Pinpoint the cell where the given text exists, returning its (X, Y) midpoint coordinate. 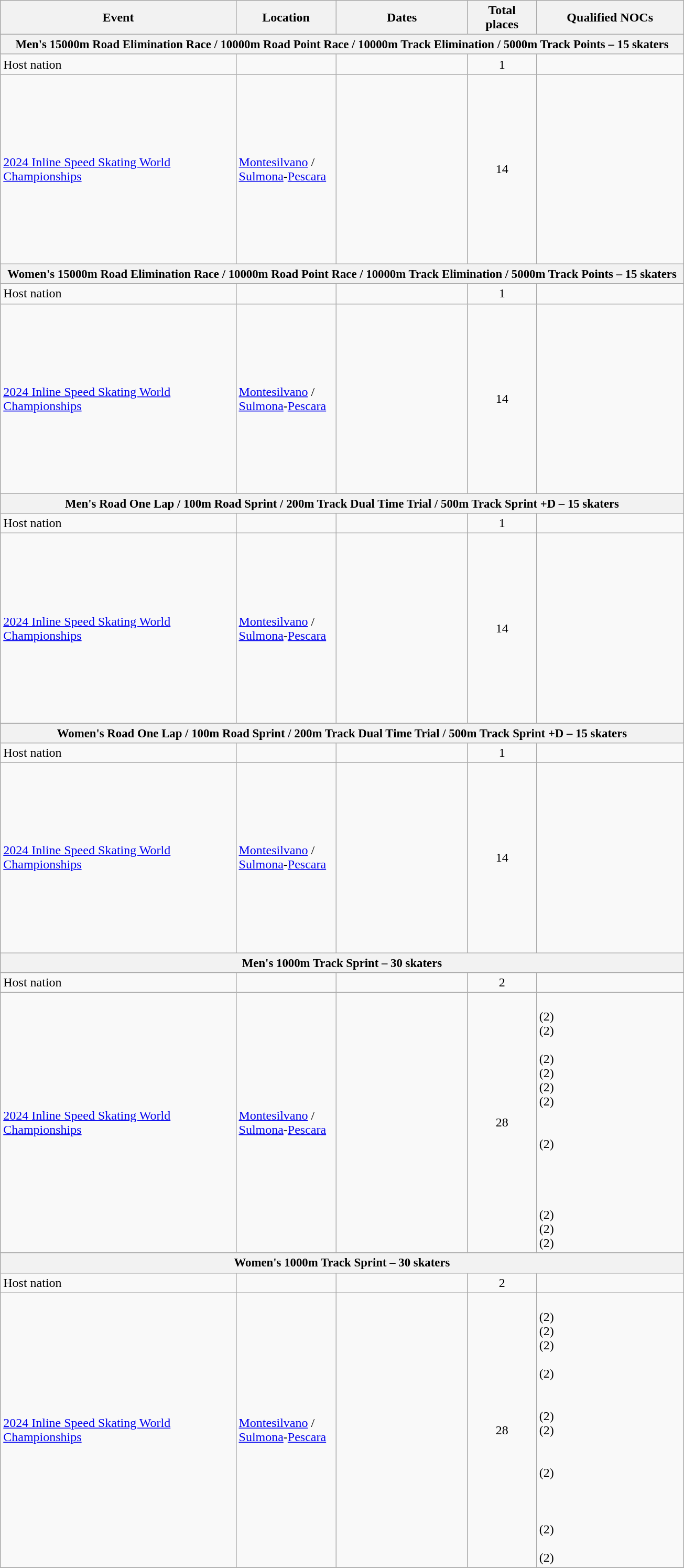
Men's Road One Lap / 100m Road Sprint / 200m Track Dual Time Trial / 500m Track Sprint +D – 15 skaters (342, 503)
Total places (502, 18)
Event (118, 18)
(2) (2) (2) (2) (2) (2) (2) (2) (2) (610, 1430)
Location (286, 18)
Dates (401, 18)
Qualified NOCs (610, 18)
Women's Road One Lap / 100m Road Sprint / 200m Track Dual Time Trial / 500m Track Sprint +D – 15 skaters (342, 733)
Men's 15000m Road Elimination Race / 10000m Road Point Race / 10000m Track Elimination / 5000m Track Points – 15 skaters (342, 45)
Women's 15000m Road Elimination Race / 10000m Road Point Race / 10000m Track Elimination / 5000m Track Points – 15 skaters (342, 274)
Women's 1000m Track Sprint – 30 skaters (342, 1263)
(2) (2) (2) (2) (2) (2) (2) (2) (2) (2) (610, 1122)
Men's 1000m Track Sprint – 30 skaters (342, 963)
